Detect which cell encompasses the target text, then output its [x, y] center coordinate. 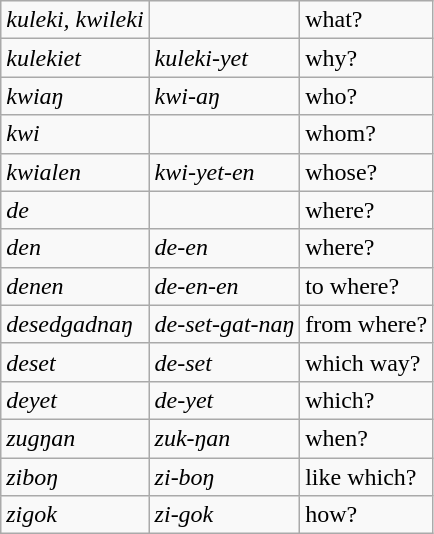
kwi [75, 134]
den [75, 248]
kulekiet [75, 58]
deset [75, 362]
like which? [366, 477]
from where? [366, 324]
desedgadnaŋ [75, 324]
kuleki, kwileki [75, 20]
denen [75, 286]
when? [366, 438]
whom? [366, 134]
kwiaŋ [75, 96]
de-set [224, 362]
de-yet [224, 400]
zi-gok [224, 515]
de-en-en [224, 286]
kwi-aŋ [224, 96]
de-set-gat-naŋ [224, 324]
de-en [224, 248]
deyet [75, 400]
kwialen [75, 172]
kwi-yet-en [224, 172]
zigok [75, 515]
kuleki-yet [224, 58]
which? [366, 400]
why? [366, 58]
who? [366, 96]
zi-boŋ [224, 477]
how? [366, 515]
what? [366, 20]
zugŋan [75, 438]
de [75, 210]
which way? [366, 362]
whose? [366, 172]
zuk-ŋan [224, 438]
ziboŋ [75, 477]
to where? [366, 286]
